Scan for the cell matching the given text and deliver its [x, y] coordinate at center. 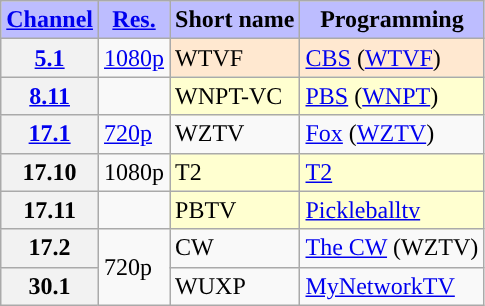
17.11 [50, 210]
Channel [50, 20]
Programming [392, 20]
Short name [235, 20]
WTVF [235, 58]
8.11 [50, 96]
17.1 [50, 134]
CBS (WTVF) [392, 58]
Fox (WZTV) [392, 134]
5.1 [50, 58]
WZTV [235, 134]
MyNetworkTV [392, 286]
17.2 [50, 248]
WNPT-VC [235, 96]
The CW (WZTV) [392, 248]
Pickleballtv [392, 210]
17.10 [50, 172]
PBS (WNPT) [392, 96]
CW [235, 248]
WUXP [235, 286]
Res. [134, 20]
30.1 [50, 286]
PBTV [235, 210]
